Locate the cell with the specified text and output its [x, y] center coordinate. 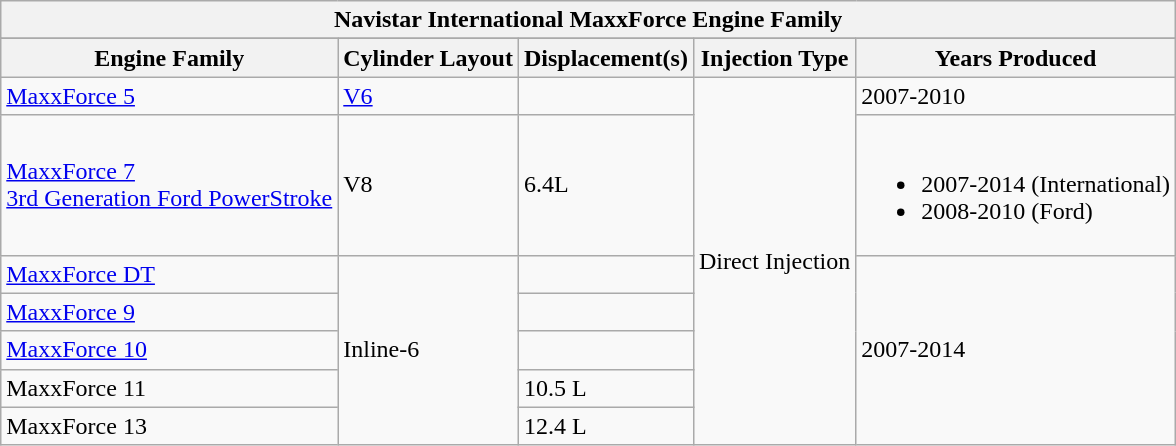
MaxxForce DT [170, 274]
Cylinder Layout [428, 58]
MaxxForce 11 [170, 388]
V6 [428, 96]
2007-2014 (International)2008-2010 (Ford) [1016, 185]
MaxxForce 5 [170, 96]
Inline-6 [428, 350]
2007-2010 [1016, 96]
V8 [428, 185]
MaxxForce 10 [170, 350]
Navistar International MaxxForce Engine Family [588, 20]
Displacement(s) [606, 58]
12.4 L [606, 426]
MaxxForce 7 3rd Generation Ford PowerStroke [170, 185]
6.4L [606, 185]
Direct Injection [774, 261]
Engine Family [170, 58]
2007-2014 [1016, 350]
MaxxForce 13 [170, 426]
Injection Type [774, 58]
Years Produced [1016, 58]
10.5 L [606, 388]
MaxxForce 9 [170, 312]
